Locate the cell with the specified text and output its [X, Y] center coordinate. 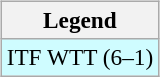
ITF WTT (6–1) [80, 57]
Legend [80, 20]
